Provide the [x, y] coordinate of the cell's center where the given text is located.  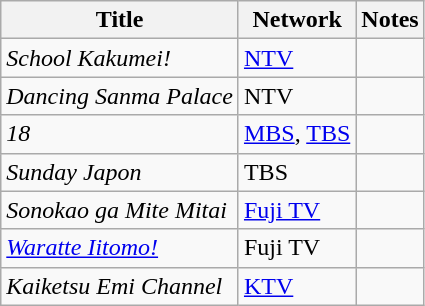
Network [296, 20]
Title [120, 20]
Notes [390, 20]
Sonokao ga Mite Mitai [120, 210]
Sunday Japon [120, 172]
Waratte Iitomo! [120, 248]
KTV [296, 286]
MBS, TBS [296, 134]
School Kakumei! [120, 58]
Kaiketsu Emi Channel [120, 286]
18 [120, 134]
TBS [296, 172]
Dancing Sanma Palace [120, 96]
